From the cell containing the given text, extract its center point as (X, Y) coordinate. 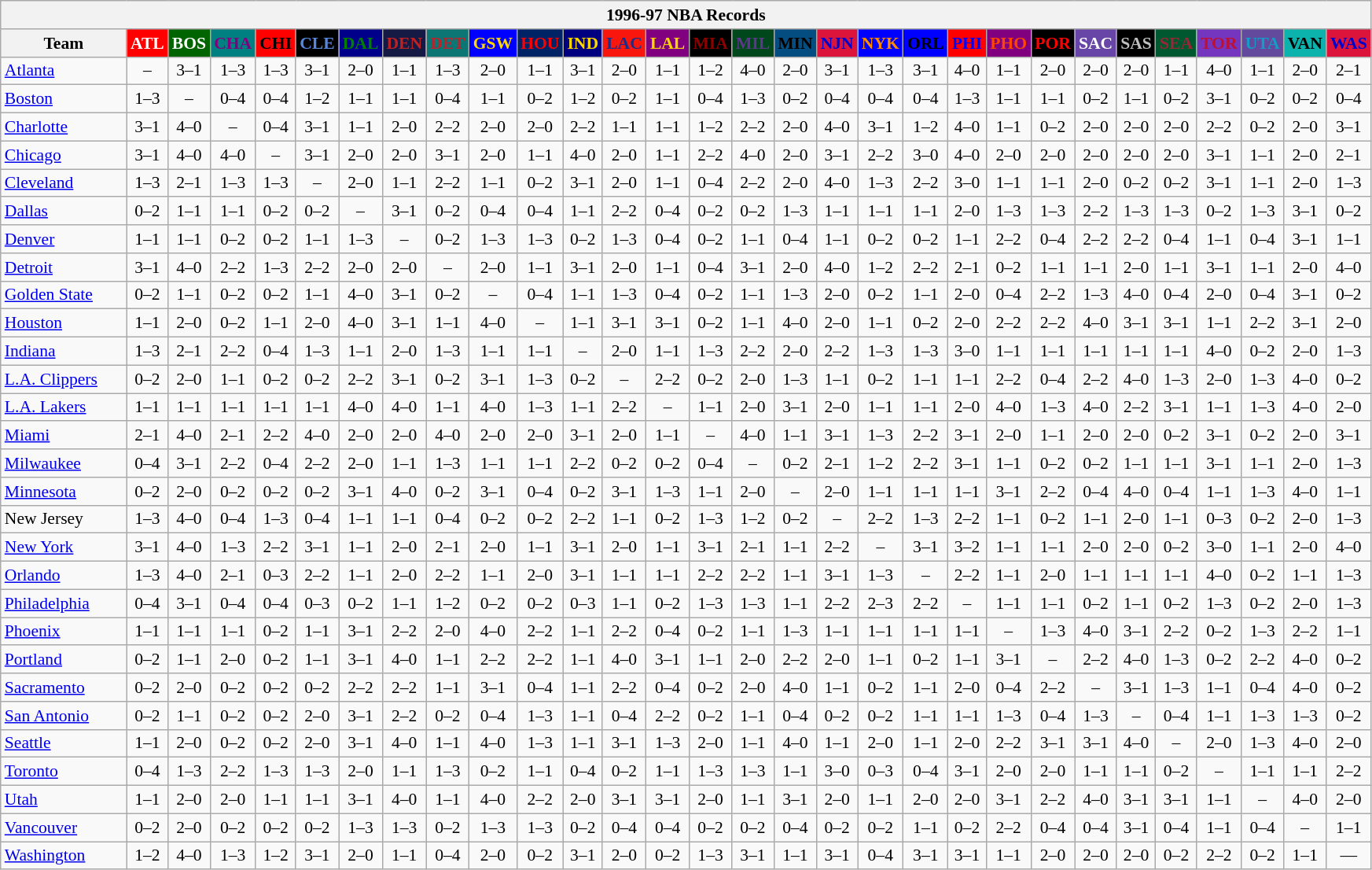
Utah (64, 800)
L.A. Clippers (64, 379)
IND (583, 43)
DET (448, 43)
Sacramento (64, 688)
L.A. Lakers (64, 407)
Chicago (64, 155)
Vancouver (64, 828)
SEA (1176, 43)
NJN (837, 43)
Washington (64, 856)
Golden State (64, 295)
PHO (1008, 43)
LAL (668, 43)
GSW (494, 43)
Atlanta (64, 71)
3–2 (967, 547)
SAS (1136, 43)
Minnesota (64, 492)
Portland (64, 660)
Denver (64, 239)
WAS (1349, 43)
TOR (1219, 43)
DAL (361, 43)
MIN (795, 43)
LAC (624, 43)
ORL (926, 43)
UTA (1263, 43)
2–3 (881, 603)
Orlando (64, 576)
Milwaukee (64, 463)
Miami (64, 436)
Team (64, 43)
CHA (233, 43)
Detroit (64, 267)
Seattle (64, 743)
BOS (189, 43)
Dallas (64, 212)
MIA (710, 43)
CLE (318, 43)
Charlotte (64, 127)
ATL (148, 43)
HOU (539, 43)
Indiana (64, 352)
NYK (881, 43)
Houston (64, 323)
— (1349, 856)
CHI (275, 43)
DEN (404, 43)
1996-97 NBA Records (686, 15)
San Antonio (64, 716)
VAN (1305, 43)
Phoenix (64, 632)
Boston (64, 99)
POR (1053, 43)
New York (64, 547)
PHI (967, 43)
Toronto (64, 772)
MIL (753, 43)
Cleveland (64, 183)
SAC (1096, 43)
Philadelphia (64, 603)
New Jersey (64, 519)
